Return (X, Y) of the center of cell containing provided text 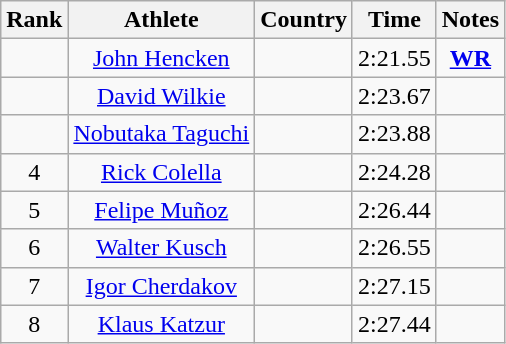
2:23.67 (394, 96)
Rank (34, 20)
4 (34, 172)
Country (304, 20)
2:24.28 (394, 172)
Felipe Muñoz (162, 210)
2:27.44 (394, 324)
WR (470, 58)
2:26.55 (394, 248)
8 (34, 324)
2:21.55 (394, 58)
Notes (470, 20)
David Wilkie (162, 96)
Time (394, 20)
2:27.15 (394, 286)
5 (34, 210)
John Hencken (162, 58)
Nobutaka Taguchi (162, 134)
6 (34, 248)
Walter Kusch (162, 248)
Rick Colella (162, 172)
2:26.44 (394, 210)
Klaus Katzur (162, 324)
Athlete (162, 20)
2:23.88 (394, 134)
7 (34, 286)
Igor Cherdakov (162, 286)
